Extract the (x, y) coordinate from the center of the cell holding the provided text.  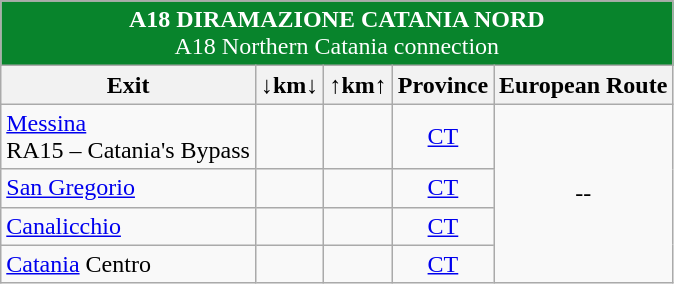
Canalicchio (128, 226)
Catania Centro (128, 264)
↑km↑ (358, 85)
↓km↓ (289, 85)
A18 DIRAMAZIONE CATANIA NORDA18 Northern Catania connection (337, 34)
Province (442, 85)
European Route (584, 85)
Exit (128, 85)
San Gregorio (128, 188)
-- (584, 194)
Messina RA15 – Catania's Bypass (128, 136)
